Output the [X, Y] coordinate of the center of the cell containing the given text.  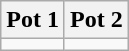
Pot 1 [33, 20]
Pot 2 [96, 20]
